Return the [x, y] coordinate for the center point of the cell that contains the specified text.  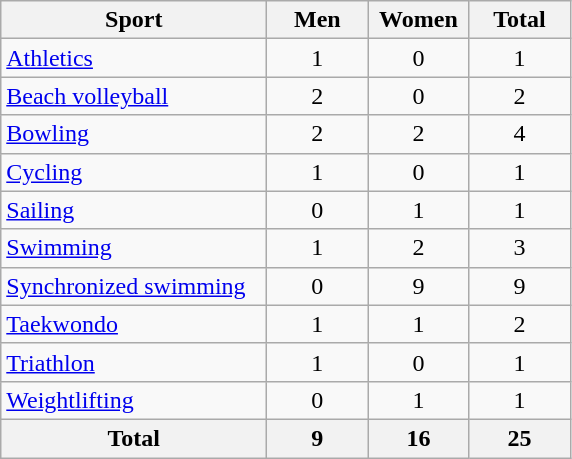
Beach volleyball [134, 96]
Women [418, 20]
Taekwondo [134, 324]
25 [520, 438]
Swimming [134, 248]
Athletics [134, 58]
Triathlon [134, 362]
Cycling [134, 172]
16 [418, 438]
Synchronized swimming [134, 286]
Men [318, 20]
4 [520, 134]
Sailing [134, 210]
Sport [134, 20]
3 [520, 248]
Weightlifting [134, 400]
Bowling [134, 134]
